Return the [x, y] coordinate for the center point of the cell that contains the specified text.  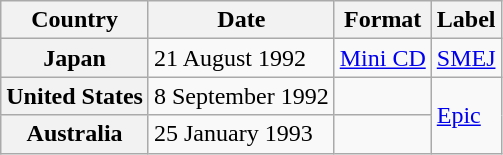
21 August 1992 [241, 58]
Japan [75, 58]
Label [466, 20]
25 January 1993 [241, 134]
Mini CD [382, 58]
Australia [75, 134]
Country [75, 20]
Epic [466, 115]
Date [241, 20]
8 September 1992 [241, 96]
United States [75, 96]
SMEJ [466, 58]
Format [382, 20]
